From the cell containing the given text, extract its center point as [X, Y] coordinate. 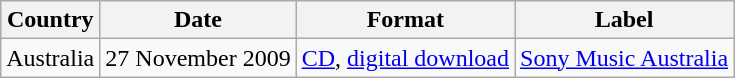
Sony Music Australia [624, 58]
Format [405, 20]
27 November 2009 [198, 58]
Label [624, 20]
Date [198, 20]
Country [50, 20]
Australia [50, 58]
CD, digital download [405, 58]
